Output the (X, Y) coordinate of the center of the cell containing the given text.  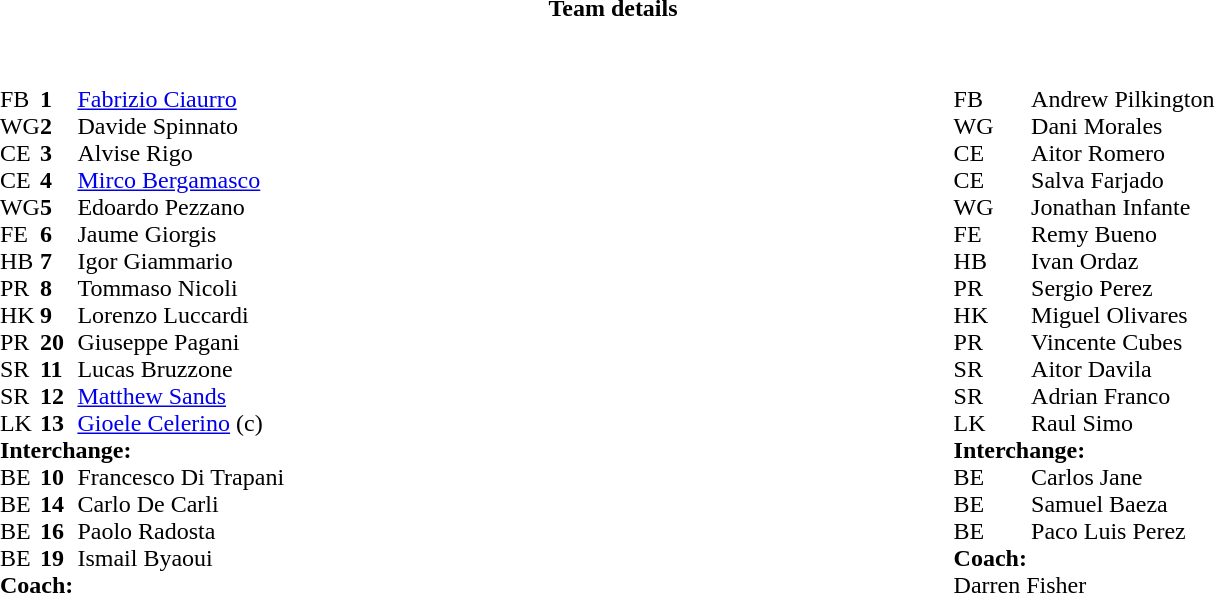
Carlo De Carli (180, 504)
2 (59, 126)
Andrew Pilkington (1122, 100)
Adrian Franco (1122, 396)
Vincente Cubes (1122, 342)
Mirco Bergamasco (180, 180)
11 (59, 370)
Lucas Bruzzone (180, 370)
Fabrizio Ciaurro (180, 100)
Raul Simo (1122, 424)
5 (59, 208)
Paolo Radosta (180, 532)
13 (59, 424)
Francesco Di Trapani (180, 478)
Jaume Giorgis (180, 234)
Coach: (1084, 558)
Matthew Sands (180, 396)
Giuseppe Pagani (180, 342)
Sergio Perez (1122, 288)
12 (59, 396)
Ismail Byaoui (180, 558)
8 (59, 288)
7 (59, 262)
3 (59, 154)
Lorenzo Luccardi (180, 316)
Igor Giammario (180, 262)
Gioele Celerino (c) (180, 424)
Remy Bueno (1122, 234)
16 (59, 532)
Aitor Romero (1122, 154)
20 (59, 342)
Ivan Ordaz (1122, 262)
Edoardo Pezzano (180, 208)
Paco Luis Perez (1122, 532)
Jonathan Infante (1122, 208)
9 (59, 316)
10 (59, 478)
14 (59, 504)
Dani Morales (1122, 126)
19 (59, 558)
Salva Farjado (1122, 180)
Miguel Olivares (1122, 316)
6 (59, 234)
Carlos Jane (1122, 478)
Aitor Davila (1122, 370)
Alvise Rigo (180, 154)
4 (59, 180)
Davide Spinnato (180, 126)
Samuel Baeza (1122, 504)
Tommaso Nicoli (180, 288)
1 (59, 100)
